Locate the cell with the specified text and output its (x, y) center coordinate. 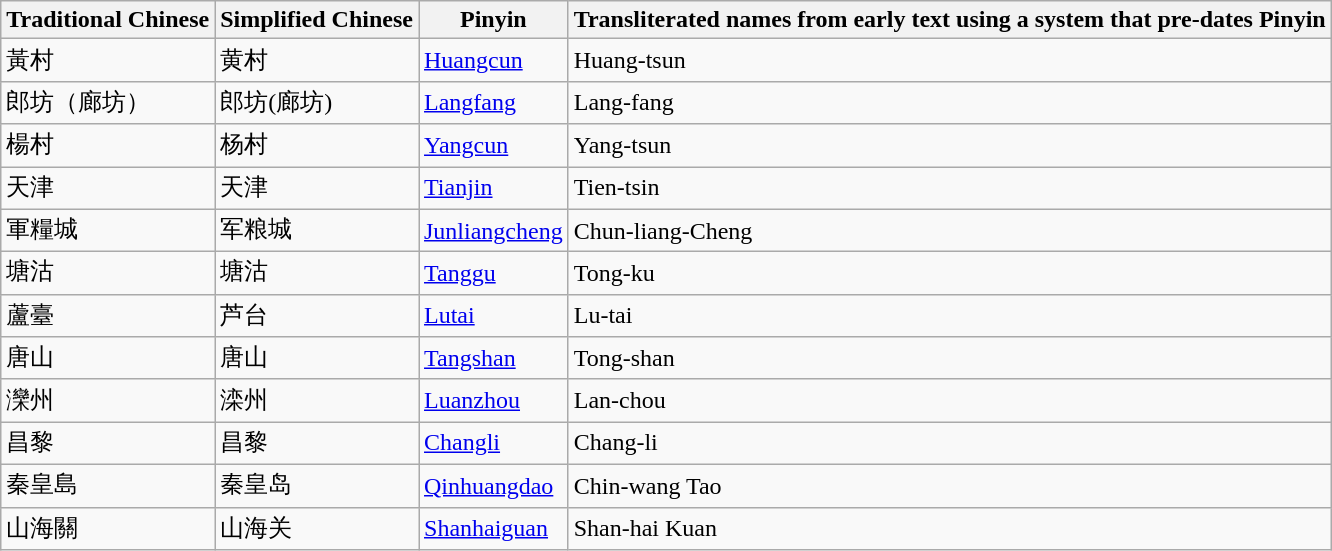
Chin-wang Tao (950, 486)
Huang-tsun (950, 60)
Tanggu (493, 274)
Junliangcheng (493, 230)
Langfang (493, 102)
Lutai (493, 316)
Chang-li (950, 444)
Tong-shan (950, 358)
Yang-tsun (950, 146)
黄村 (317, 60)
Lang-fang (950, 102)
滦州 (317, 400)
山海關 (108, 528)
郎坊(廊坊) (317, 102)
Changli (493, 444)
Lu-tai (950, 316)
Pinyin (493, 20)
芦台 (317, 316)
Transliterated names from early text using a system that pre-dates Pinyin (950, 20)
Huangcun (493, 60)
秦皇岛 (317, 486)
Tangshan (493, 358)
灤州 (108, 400)
蘆臺 (108, 316)
軍糧城 (108, 230)
Traditional Chinese (108, 20)
黃村 (108, 60)
Luanzhou (493, 400)
Shanhaiguan (493, 528)
郎坊（廊坊） (108, 102)
秦皇島 (108, 486)
Qinhuangdao (493, 486)
Tien-tsin (950, 188)
Yangcun (493, 146)
Simplified Chinese (317, 20)
Tianjin (493, 188)
Shan-hai Kuan (950, 528)
Tong-ku (950, 274)
军粮城 (317, 230)
山海关 (317, 528)
楊村 (108, 146)
杨村 (317, 146)
Chun-liang-Cheng (950, 230)
Lan-chou (950, 400)
